From the cell containing the given text, extract its center point as (x, y) coordinate. 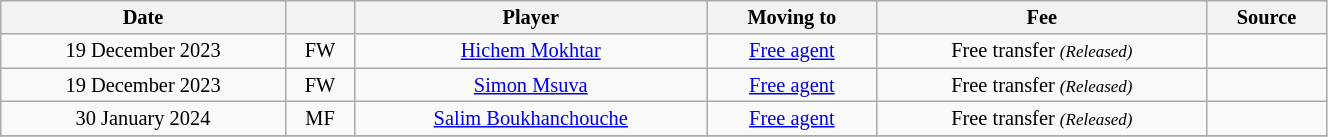
Date (144, 17)
Fee (1042, 17)
Hichem Mokhtar (531, 51)
Moving to (792, 17)
Player (531, 17)
30 January 2024 (144, 118)
Source (1267, 17)
Simon Msuva (531, 85)
MF (320, 118)
Salim Boukhanchouche (531, 118)
